Locate the cell with the specified text and output its [X, Y] center coordinate. 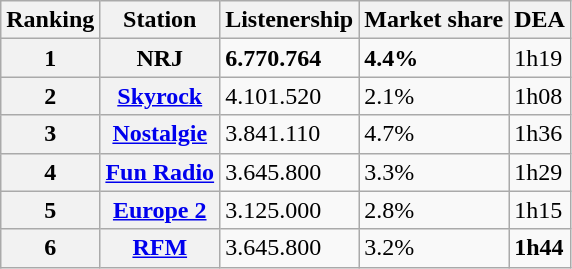
1 [50, 58]
1h44 [540, 248]
2.1% [434, 96]
Ranking [50, 20]
DEA [540, 20]
Skyrock [160, 96]
6 [50, 248]
NRJ [160, 58]
Station [160, 20]
4 [50, 172]
4.4% [434, 58]
4.7% [434, 134]
Europe 2 [160, 210]
RFM [160, 248]
Fun Radio [160, 172]
2 [50, 96]
1h19 [540, 58]
3 [50, 134]
3.125.000 [290, 210]
5 [50, 210]
Market share [434, 20]
1h36 [540, 134]
3.3% [434, 172]
1h08 [540, 96]
Listenership [290, 20]
6.770.764 [290, 58]
1h29 [540, 172]
3.2% [434, 248]
3.841.110 [290, 134]
Nostalgie [160, 134]
4.101.520 [290, 96]
2.8% [434, 210]
1h15 [540, 210]
